Scan for the cell matching the given text and deliver its (x, y) coordinate at center. 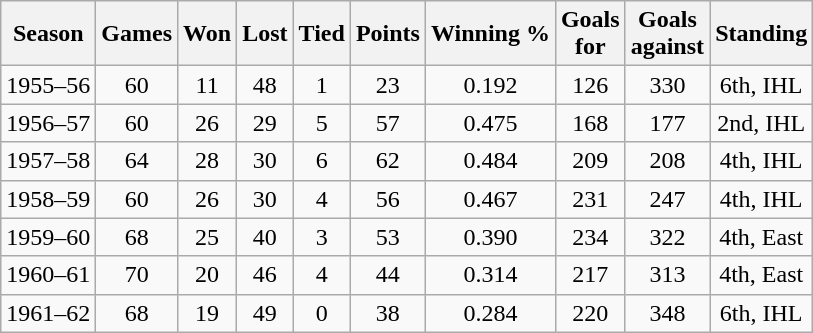
231 (590, 199)
208 (667, 161)
0.475 (490, 123)
48 (265, 85)
57 (388, 123)
217 (590, 275)
Lost (265, 34)
20 (208, 275)
0.467 (490, 199)
Tied (322, 34)
209 (590, 161)
247 (667, 199)
1 (322, 85)
70 (137, 275)
2nd, IHL (762, 123)
1957–58 (48, 161)
1955–56 (48, 85)
49 (265, 313)
0 (322, 313)
348 (667, 313)
28 (208, 161)
0.192 (490, 85)
313 (667, 275)
46 (265, 275)
1956–57 (48, 123)
234 (590, 237)
0.314 (490, 275)
Season (48, 34)
0.390 (490, 237)
5 (322, 123)
Winning % (490, 34)
Points (388, 34)
168 (590, 123)
23 (388, 85)
0.484 (490, 161)
64 (137, 161)
56 (388, 199)
1959–60 (48, 237)
322 (667, 237)
Goalsagainst (667, 34)
11 (208, 85)
126 (590, 85)
3 (322, 237)
330 (667, 85)
44 (388, 275)
177 (667, 123)
62 (388, 161)
Games (137, 34)
0.284 (490, 313)
1960–61 (48, 275)
29 (265, 123)
53 (388, 237)
1958–59 (48, 199)
25 (208, 237)
19 (208, 313)
6 (322, 161)
1961–62 (48, 313)
Goalsfor (590, 34)
Won (208, 34)
Standing (762, 34)
220 (590, 313)
40 (265, 237)
38 (388, 313)
